Return the (X, Y) coordinate for the center point of the cell that contains the specified text.  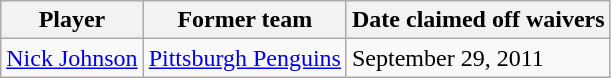
September 29, 2011 (478, 58)
Pittsburgh Penguins (244, 58)
Player (72, 20)
Date claimed off waivers (478, 20)
Former team (244, 20)
Nick Johnson (72, 58)
